Scan for the cell matching the given text and deliver its [X, Y] coordinate at center. 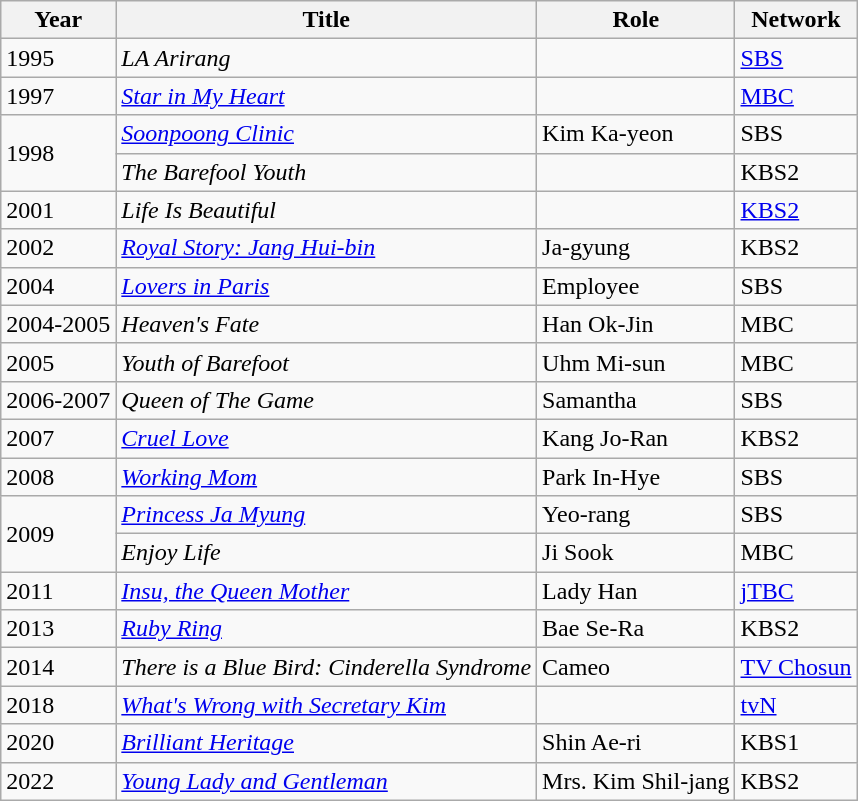
1998 [58, 153]
KBS1 [796, 743]
1997 [58, 96]
Kim Ka-yeon [636, 134]
Title [326, 20]
2006-2007 [58, 400]
Enjoy Life [326, 553]
2008 [58, 477]
Network [796, 20]
There is a Blue Bird: Cinderella Syndrome [326, 667]
Youth of Barefoot [326, 362]
2013 [58, 629]
Lady Han [636, 591]
Queen of The Game [326, 400]
Lovers in Paris [326, 286]
Life Is Beautiful [326, 210]
Insu, the Queen Mother [326, 591]
Heaven's Fate [326, 324]
Employee [636, 286]
2004-2005 [58, 324]
Young Lady and Gentleman [326, 781]
Shin Ae-ri [636, 743]
Ruby Ring [326, 629]
2007 [58, 438]
2018 [58, 705]
TV Chosun [796, 667]
Working Mom [326, 477]
Role [636, 20]
2011 [58, 591]
Kang Jo-Ran [636, 438]
Han Ok-Jin [636, 324]
Park In-Hye [636, 477]
Ji Sook [636, 553]
2002 [58, 248]
Brilliant Heritage [326, 743]
Bae Se-Ra [636, 629]
1995 [58, 58]
Star in My Heart [326, 96]
Cameo [636, 667]
What's Wrong with Secretary Kim [326, 705]
Year [58, 20]
Royal Story: Jang Hui-bin [326, 248]
Yeo-rang [636, 515]
Ja-gyung [636, 248]
2004 [58, 286]
2022 [58, 781]
2009 [58, 534]
Samantha [636, 400]
2001 [58, 210]
tvN [796, 705]
Uhm Mi-sun [636, 362]
2005 [58, 362]
Mrs. Kim Shil-jang [636, 781]
Princess Ja Myung [326, 515]
2014 [58, 667]
jTBC [796, 591]
Cruel Love [326, 438]
The Barefool Youth [326, 172]
LA Arirang [326, 58]
Soonpoong Clinic [326, 134]
2020 [58, 743]
